Output the [x, y] coordinate of the center of the cell containing the given text.  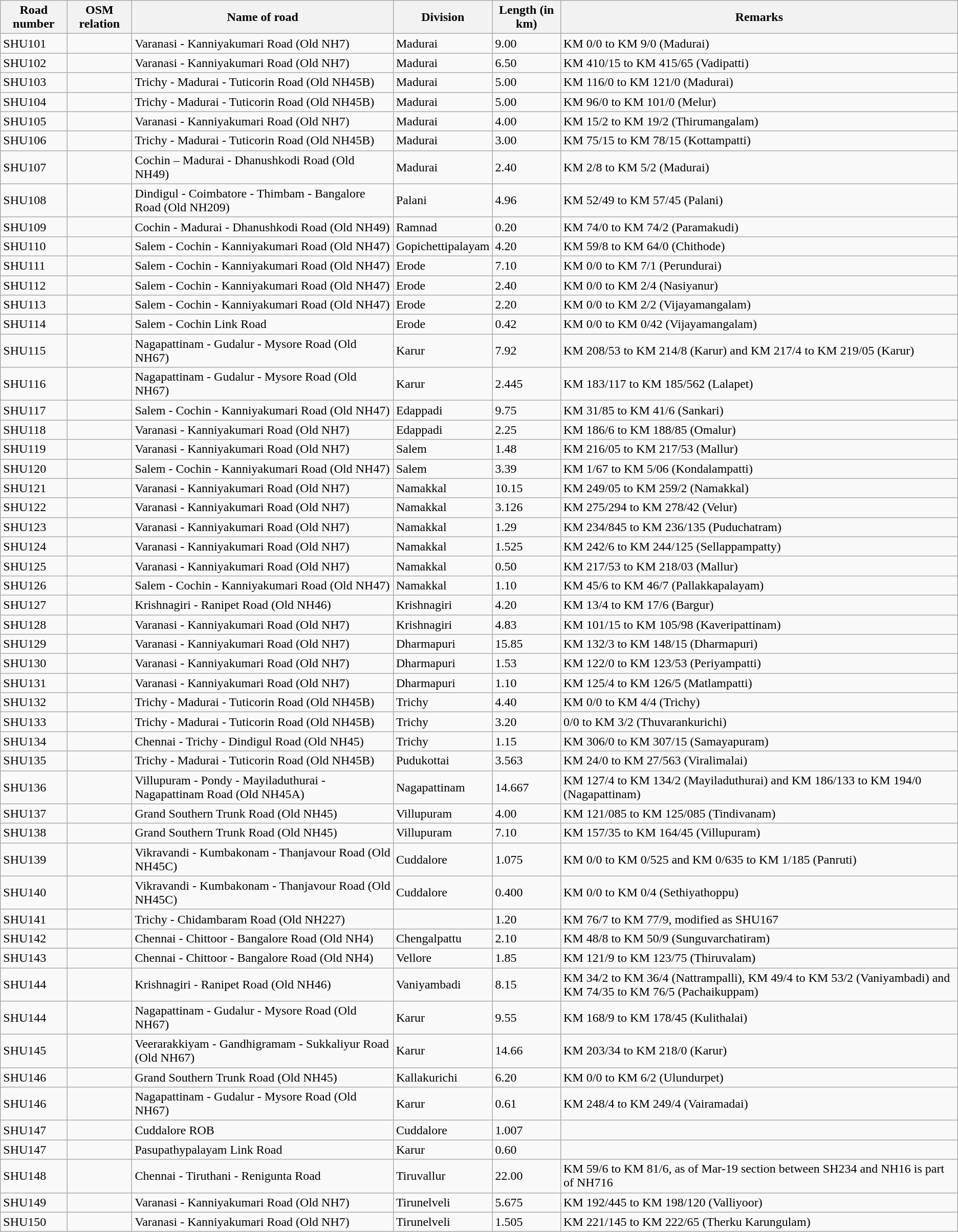
3.20 [526, 722]
SHU145 [34, 1051]
KM 242/6 to KM 244/125 (Sellappampatty) [759, 546]
SHU129 [34, 644]
14.66 [526, 1051]
OSM relation [99, 17]
6.20 [526, 1077]
Chennai - Trichy - Dindigul Road (Old NH45) [263, 741]
KM 13/4 to KM 17/6 (Bargur) [759, 605]
KM 59/6 to KM 81/6, as of Mar-19 section between SH234 and NH16 is part of NH716 [759, 1176]
SHU149 [34, 1202]
KM 121/085 to KM 125/085 (Tindivanam) [759, 813]
SHU150 [34, 1222]
1.85 [526, 958]
KM 275/294 to KM 278/42 (Velur) [759, 508]
SHU143 [34, 958]
Palani [443, 201]
KM 186/6 to KM 188/85 (Omalur) [759, 430]
SHU126 [34, 585]
KM 45/6 to KM 46/7 (Pallakkapalayam) [759, 585]
1.525 [526, 546]
Kallakurichi [443, 1077]
SHU113 [34, 305]
KM 0/0 to KM 9/0 (Madurai) [759, 43]
SHU148 [34, 1176]
SHU132 [34, 702]
KM 0/0 to KM 6/2 (Ulundurpet) [759, 1077]
KM 125/4 to KM 126/5 (Matlampatti) [759, 683]
KM 216/05 to KM 217/53 (Mallur) [759, 449]
15.85 [526, 644]
KM 183/117 to KM 185/562 (Lalapet) [759, 384]
1.15 [526, 741]
SHU139 [34, 860]
1.20 [526, 919]
SHU128 [34, 625]
SHU114 [34, 324]
Villupuram - Pondy - Mayiladuthurai - Nagapattinam Road (Old NH45A) [263, 787]
7.92 [526, 351]
KM 0/0 to KM 0/42 (Vijayamangalam) [759, 324]
2.25 [526, 430]
SHU141 [34, 919]
Name of road [263, 17]
KM 1/67 to KM 5/06 (Kondalampatti) [759, 469]
SHU110 [34, 246]
KM 0/0 to KM 4/4 (Trichy) [759, 702]
2.10 [526, 938]
6.50 [526, 63]
9.00 [526, 43]
SHU116 [34, 384]
SHU115 [34, 351]
KM 121/9 to KM 123/75 (Thiruvalam) [759, 958]
SHU105 [34, 121]
0.42 [526, 324]
KM 75/15 to KM 78/15 (Kottampatti) [759, 141]
1.48 [526, 449]
KM 203/34 to KM 218/0 (Karur) [759, 1051]
KM 34/2 to KM 36/4 (Nattrampalli), KM 49/4 to KM 53/2 (Vaniyambadi) and KM 74/35 to KM 76/5 (Pachaikuppam) [759, 984]
0/0 to KM 3/2 (Thuvarankurichi) [759, 722]
Pudukottai [443, 761]
KM 48/8 to KM 50/9 (Sunguvarchatiram) [759, 938]
KM 248/4 to KM 249/4 (Vairamadai) [759, 1104]
KM 15/2 to KM 19/2 (Thirumangalam) [759, 121]
Dindigul - Coimbatore - Thimbam - Bangalore Road (Old NH209) [263, 201]
KM 0/0 to KM 0/4 (Sethiyathoppu) [759, 892]
Remarks [759, 17]
SHU118 [34, 430]
KM 74/0 to KM 74/2 (Paramakudi) [759, 227]
Vellore [443, 958]
SHU125 [34, 566]
KM 59/8 to KM 64/0 (Chithode) [759, 246]
KM 0/0 to KM 7/1 (Perundurai) [759, 266]
KM 249/05 to KM 259/2 (Namakkal) [759, 488]
SHU140 [34, 892]
SHU101 [34, 43]
5.675 [526, 1202]
9.75 [526, 410]
KM 0/0 to KM 2/2 (Vijayamangalam) [759, 305]
SHU120 [34, 469]
4.40 [526, 702]
9.55 [526, 1018]
SHU142 [34, 938]
Nagapattinam [443, 787]
SHU107 [34, 167]
SHU136 [34, 787]
KM 31/85 to KM 41/6 (Sankari) [759, 410]
SHU137 [34, 813]
Ramnad [443, 227]
Chennai - Tiruthani - Renigunta Road [263, 1176]
Road number [34, 17]
0.50 [526, 566]
SHU102 [34, 63]
1.505 [526, 1222]
Cochin - Madurai - Dhanushkodi Road (Old NH49) [263, 227]
SHU135 [34, 761]
KM 132/3 to KM 148/15 (Dharmapuri) [759, 644]
KM 96/0 to KM 101/0 (Melur) [759, 102]
SHU104 [34, 102]
KM 221/145 to KM 222/65 (Therku Karungulam) [759, 1222]
SHU122 [34, 508]
Cuddalore ROB [263, 1130]
Cochin – Madurai - Dhanushkodi Road (Old NH49) [263, 167]
KM 410/15 to KM 415/65 (Vadipatti) [759, 63]
8.15 [526, 984]
0.61 [526, 1104]
22.00 [526, 1176]
1.29 [526, 527]
KM 306/0 to KM 307/15 (Samayapuram) [759, 741]
KM 101/15 to KM 105/98 (Kaveripattinam) [759, 625]
KM 217/53 to KM 218/03 (Mallur) [759, 566]
SHU133 [34, 722]
SHU127 [34, 605]
SHU124 [34, 546]
SHU134 [34, 741]
SHU117 [34, 410]
Gopichettipalayam [443, 246]
KM 127/4 to KM 134/2 (Mayiladuthurai) and KM 186/133 to KM 194/0 (Nagapattinam) [759, 787]
4.83 [526, 625]
KM 192/445 to KM 198/120 (Valliyoor) [759, 1202]
4.96 [526, 201]
1.075 [526, 860]
SHU138 [34, 833]
SHU109 [34, 227]
KM 76/7 to KM 77/9, modified as SHU167 [759, 919]
SHU112 [34, 285]
KM 24/0 to KM 27/563 (Viralimalai) [759, 761]
KM 157/35 to KM 164/45 (Villupuram) [759, 833]
KM 122/0 to KM 123/53 (Periyampatti) [759, 664]
KM 2/8 to KM 5/2 (Madurai) [759, 167]
SHU123 [34, 527]
14.667 [526, 787]
10.15 [526, 488]
SHU131 [34, 683]
0.20 [526, 227]
0.60 [526, 1150]
2.20 [526, 305]
Trichy - Chidambaram Road (Old NH227) [263, 919]
3.00 [526, 141]
Salem - Cochin Link Road [263, 324]
KM 208/53 to KM 214/8 (Karur) and KM 217/4 to KM 219/05 (Karur) [759, 351]
KM 0/0 to KM 2/4 (Nasiyanur) [759, 285]
1.007 [526, 1130]
SHU106 [34, 141]
3.563 [526, 761]
SHU119 [34, 449]
Length (in km) [526, 17]
3.126 [526, 508]
SHU121 [34, 488]
3.39 [526, 469]
Pasupathypalayam Link Road [263, 1150]
SHU130 [34, 664]
KM 234/845 to KM 236/135 (Puduchatram) [759, 527]
Vaniyambadi [443, 984]
KM 116/0 to KM 121/0 (Madurai) [759, 82]
0.400 [526, 892]
KM 168/9 to KM 178/45 (Kulithalai) [759, 1018]
SHU103 [34, 82]
1.53 [526, 664]
Division [443, 17]
Veerarakkiyam - Gandhigramam - Sukkaliyur Road (Old NH67) [263, 1051]
KM 52/49 to KM 57/45 (Palani) [759, 201]
Tiruvallur [443, 1176]
2.445 [526, 384]
SHU108 [34, 201]
KM 0/0 to KM 0/525 and KM 0/635 to KM 1/185 (Panruti) [759, 860]
Chengalpattu [443, 938]
SHU111 [34, 266]
